Find where the given text appears and provide that cell's center as [x, y] coordinate. 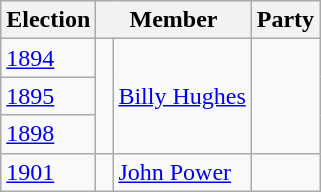
1894 [48, 58]
Election [48, 20]
Billy Hughes [182, 96]
John Power [182, 172]
1895 [48, 96]
1898 [48, 134]
Member [174, 20]
Party [285, 20]
1901 [48, 172]
